Search for the cell housing the specified text and yield its (X, Y) center coordinate. 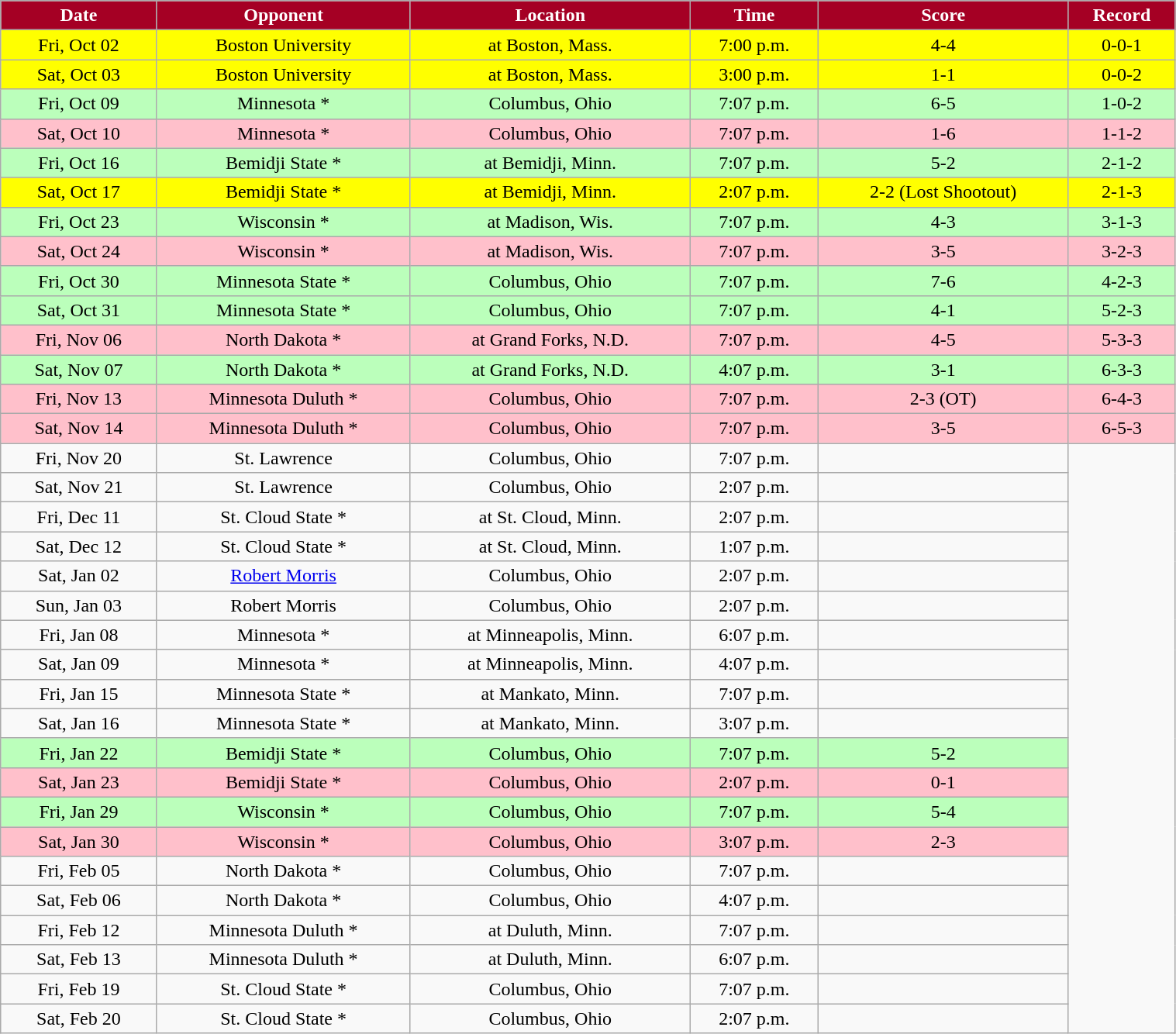
Sat, Jan 16 (79, 723)
4-3 (943, 222)
Fri, Oct 23 (79, 222)
3-1-3 (1122, 222)
Time (754, 16)
Fri, Feb 05 (79, 871)
2-1-3 (1122, 192)
5-2-3 (1122, 310)
Fri, Nov 13 (79, 399)
6-5-3 (1122, 429)
3:00 p.m. (754, 74)
Sat, Oct 10 (79, 133)
Fri, Feb 12 (79, 930)
Fri, Jan 29 (79, 812)
Sun, Jan 03 (79, 605)
5-4 (943, 812)
Fri, Oct 02 (79, 45)
Sat, Jan 09 (79, 664)
Sat, Nov 07 (79, 370)
Sat, Feb 20 (79, 1018)
2-1-2 (1122, 163)
6-4-3 (1122, 399)
3-1 (943, 370)
5-3-3 (1122, 339)
2-3 (943, 841)
1-1-2 (1122, 133)
Fri, Nov 20 (79, 458)
0-0-2 (1122, 74)
Opponent (284, 16)
6-3-3 (1122, 370)
6-5 (943, 104)
Fri, Oct 09 (79, 104)
Fri, Jan 15 (79, 694)
Fri, Dec 11 (79, 517)
Sat, Oct 31 (79, 310)
4-5 (943, 339)
Sat, Nov 21 (79, 488)
Sat, Oct 24 (79, 251)
Location (550, 16)
Sat, Jan 30 (79, 841)
3-2-3 (1122, 251)
Sat, Dec 12 (79, 546)
Fri, Jan 22 (79, 753)
1-0-2 (1122, 104)
Date (79, 16)
Sat, Oct 03 (79, 74)
Score (943, 16)
Sat, Feb 13 (79, 960)
Fri, Feb 19 (79, 989)
1:07 p.m. (754, 546)
7-6 (943, 281)
1-6 (943, 133)
0-0-1 (1122, 45)
4-2-3 (1122, 281)
Fri, Nov 06 (79, 339)
Fri, Jan 08 (79, 635)
Sat, Jan 23 (79, 782)
7:00 p.m. (754, 45)
1-1 (943, 74)
0-1 (943, 782)
Record (1122, 16)
Sat, Oct 17 (79, 192)
Fri, Oct 16 (79, 163)
4-4 (943, 45)
4-1 (943, 310)
Fri, Oct 30 (79, 281)
Sat, Jan 02 (79, 576)
2-3 (OT) (943, 399)
Sat, Feb 06 (79, 901)
2-2 (Lost Shootout) (943, 192)
Sat, Nov 14 (79, 429)
